Output the (x, y) coordinate of the center of the cell containing the given text.  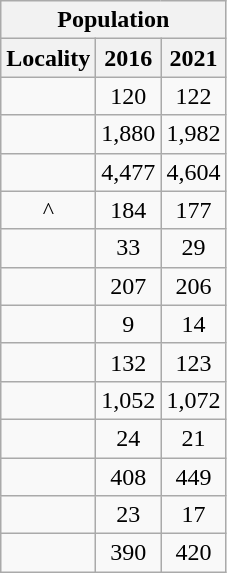
449 (194, 477)
1,052 (128, 400)
132 (128, 362)
390 (128, 553)
120 (128, 96)
207 (128, 286)
23 (128, 515)
177 (194, 210)
Locality (48, 58)
2021 (194, 58)
^ (48, 210)
21 (194, 438)
1,880 (128, 134)
Population (114, 20)
29 (194, 248)
1,982 (194, 134)
184 (128, 210)
14 (194, 324)
9 (128, 324)
2016 (128, 58)
123 (194, 362)
17 (194, 515)
33 (128, 248)
4,477 (128, 172)
122 (194, 96)
4,604 (194, 172)
206 (194, 286)
420 (194, 553)
24 (128, 438)
408 (128, 477)
1,072 (194, 400)
